Locate the cell with the specified text and output its [X, Y] center coordinate. 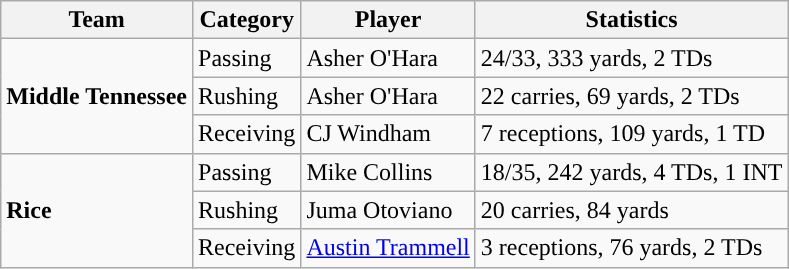
Player [388, 20]
Rice [97, 210]
Statistics [632, 20]
3 receptions, 76 yards, 2 TDs [632, 248]
Middle Tennessee [97, 96]
22 carries, 69 yards, 2 TDs [632, 96]
Team [97, 20]
Category [247, 20]
Juma Otoviano [388, 210]
18/35, 242 yards, 4 TDs, 1 INT [632, 172]
Mike Collins [388, 172]
CJ Windham [388, 134]
Austin Trammell [388, 248]
24/33, 333 yards, 2 TDs [632, 58]
7 receptions, 109 yards, 1 TD [632, 134]
20 carries, 84 yards [632, 210]
